Output the (x, y) coordinate of the center of the cell containing the given text.  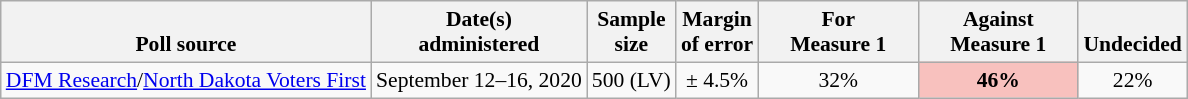
Poll source (186, 32)
Samplesize (632, 32)
Undecided (1132, 32)
ForMeasure 1 (838, 32)
46% (998, 80)
22% (1132, 80)
± 4.5% (717, 80)
AgainstMeasure 1 (998, 32)
32% (838, 80)
Date(s)administered (479, 32)
500 (LV) (632, 80)
DFM Research/North Dakota Voters First (186, 80)
September 12–16, 2020 (479, 80)
Marginof error (717, 32)
